Detect which cell encompasses the target text, then output its [X, Y] center coordinate. 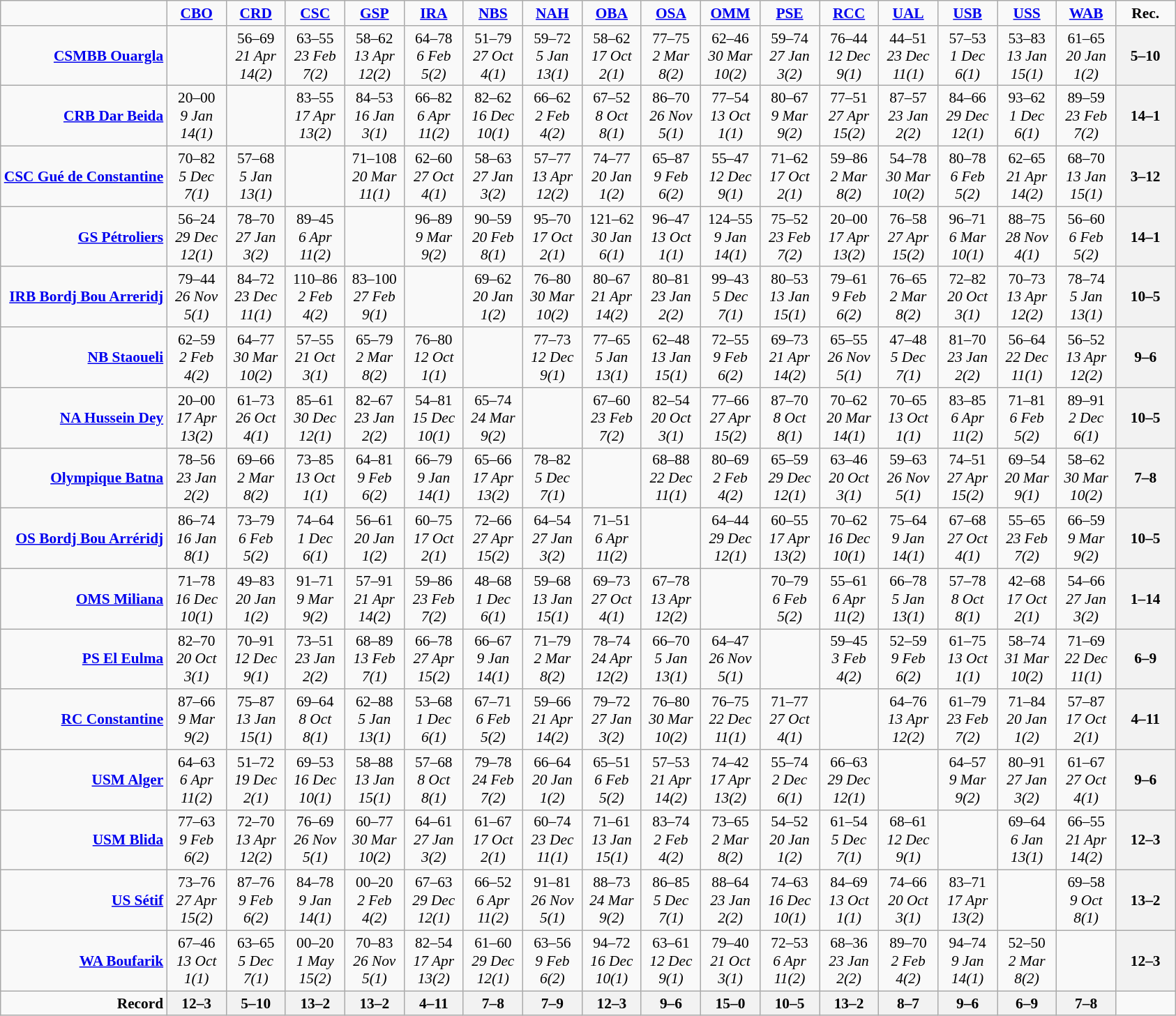
1–14 [1145, 598]
87–708 Oct 8(1) [790, 418]
69–5316 Dec 10(1) [315, 780]
74–7720 Jan 1(2) [611, 177]
54–8115 Dec 10(1) [434, 418]
66–6420 Jan 1(2) [552, 780]
US Sétif [84, 901]
68–8822 Dec 11(1) [671, 478]
78–745 Jan 13(1) [1087, 297]
66–7827 Apr 15(2) [434, 660]
88–7324 Mar 9(2) [611, 901]
NB Staoueli [84, 357]
66–526 Apr 11(2) [492, 901]
66–6329 Dec 12(1) [848, 780]
NA Hussein Dey [84, 418]
47–485 Dec 7(1) [908, 357]
68–8913 Feb 7(1) [374, 660]
76–652 Mar 8(2) [908, 297]
78–7027 Jan 3(2) [255, 237]
PSE [790, 13]
83–856 Apr 11(2) [968, 418]
79–4021 Oct 3(1) [730, 961]
71–8420 Jan 1(2) [1027, 720]
61–6717 Oct 2(1) [492, 840]
67–716 Feb 5(2) [492, 720]
57–9121 Apr 14(2) [374, 598]
67–7813 Apr 12(2) [671, 598]
71–6217 Oct 2(1) [790, 177]
95–7017 Oct 2(1) [552, 237]
75–649 Jan 14(1) [908, 538]
73–796 Feb 5(2) [255, 538]
59–7427 Jan 3(2) [790, 56]
66–599 Mar 9(2) [1087, 538]
71–7727 Oct 4(1) [790, 720]
124–559 Jan 14(1) [730, 237]
42–6817 Oct 2(1) [1027, 598]
73–8513 Oct 1(1) [315, 478]
62–6027 Oct 4(1) [434, 177]
70–825 Dec 7(1) [197, 177]
64–7613 Apr 12(2) [908, 720]
87–769 Feb 6(2) [255, 901]
83–10027 Feb 9(1) [374, 297]
63–5523 Feb 7(2) [315, 56]
60–5517 Apr 13(2) [790, 538]
Rec. [1145, 13]
67–6827 Oct 4(1) [968, 538]
91–8126 Nov 5(1) [552, 901]
83–7117 Apr 13(2) [968, 901]
54–6627 Jan 3(2) [1087, 598]
67–528 Oct 8(1) [611, 116]
68–3623 Jan 2(2) [848, 961]
91–719 Mar 9(2) [315, 598]
82–5420 Oct 3(1) [671, 418]
66–799 Jan 14(1) [434, 478]
74–6620 Oct 3(1) [908, 901]
GSP [374, 13]
63–569 Feb 6(2) [552, 961]
58–6217 Oct 2(1) [611, 56]
61–7513 Oct 1(1) [968, 660]
80–8123 Jan 2(2) [671, 297]
57–8717 Oct 2(1) [1087, 720]
WA Boufarik [84, 961]
60–7423 Dec 11(1) [552, 840]
79–7824 Feb 7(2) [492, 780]
GS Pétroliers [84, 237]
72–7013 Apr 12(2) [255, 840]
53–681 Dec 6(1) [434, 720]
56–6120 Jan 1(2) [374, 538]
72–559 Feb 6(2) [730, 357]
3–12 [1145, 177]
94–749 Jan 14(1) [968, 961]
73–652 Mar 8(2) [730, 840]
68–6112 Dec 9(1) [908, 840]
80–6721 Apr 14(2) [611, 297]
57–685 Jan 13(1) [255, 177]
71–10820 Mar 11(1) [374, 177]
77–5127 Apr 15(2) [848, 116]
70–796 Feb 5(2) [790, 598]
77–6627 Apr 15(2) [730, 418]
59–6326 Nov 5(1) [908, 478]
61–7923 Feb 7(2) [968, 720]
54–7830 Mar 10(2) [908, 177]
65–7424 Mar 9(2) [492, 418]
76–4412 Dec 9(1) [848, 56]
71–792 Mar 8(2) [552, 660]
RCC [848, 13]
70–6513 Oct 1(1) [908, 418]
82–6723 Jan 2(2) [374, 418]
51–7219 Dec 2(1) [255, 780]
64–4726 Nov 5(1) [730, 660]
70–9112 Dec 9(1) [255, 660]
61–6727 Oct 4(1) [1087, 780]
76–5827 Apr 15(2) [908, 237]
PS El Eulma [84, 660]
69–646 Jan 13(1) [1027, 840]
84–6629 Dec 12(1) [968, 116]
70–6220 Mar 14(1) [848, 418]
57–7713 Apr 12(2) [552, 177]
77–752 Mar 8(2) [671, 56]
64–7730 Mar 10(2) [255, 357]
78–825 Dec 7(1) [552, 478]
96–4713 Oct 1(1) [671, 237]
57–5521 Oct 3(1) [315, 357]
61–545 Dec 7(1) [848, 840]
77–655 Jan 13(1) [611, 357]
58–8813 Jan 15(1) [374, 780]
70–7313 Apr 12(2) [1027, 297]
Olympique Batna [84, 478]
121–6230 Jan 6(1) [611, 237]
00–201 May 15(2) [315, 961]
81–7023 Jan 2(2) [968, 357]
80–5313 Jan 15(1) [790, 297]
82–5417 Apr 13(2) [434, 961]
110–862 Feb 4(2) [315, 297]
83–742 Feb 4(2) [671, 840]
00–202 Feb 4(2) [374, 901]
UAL [908, 13]
68–7013 Jan 15(1) [1087, 177]
57–531 Dec 6(1) [968, 56]
USB [968, 13]
70–8326 Nov 5(1) [374, 961]
63–655 Dec 7(1) [255, 961]
79–4426 Nov 5(1) [197, 297]
OS Bordj Bou Arréridj [84, 538]
87–5723 Jan 2(2) [908, 116]
OSA [671, 13]
69–7327 Oct 4(1) [611, 598]
73–7627 Apr 15(2) [197, 901]
99–435 Dec 7(1) [730, 297]
66–826 Apr 11(2) [434, 116]
90–5920 Feb 8(1) [492, 237]
61–7326 Oct 4(1) [255, 418]
69–662 Mar 8(2) [255, 478]
66–5521 Apr 14(2) [1087, 840]
88–7528 Nov 4(1) [1027, 237]
82–6216 Dec 10(1) [492, 116]
74–641 Dec 6(1) [315, 538]
79–7227 Jan 3(2) [611, 720]
72–536 Apr 11(2) [790, 961]
52–599 Feb 6(2) [908, 660]
USM Alger [84, 780]
96–899 Mar 9(2) [434, 237]
76–6926 Nov 5(1) [315, 840]
55–616 Apr 11(2) [848, 598]
52–502 Mar 8(2) [1027, 961]
59–862 Mar 8(2) [848, 177]
75–5223 Feb 7(2) [790, 237]
69–648 Oct 8(1) [315, 720]
93–621 Dec 6(1) [1027, 116]
74–5127 Apr 15(2) [968, 478]
86–855 Dec 7(1) [671, 901]
USS [1027, 13]
57–688 Oct 8(1) [434, 780]
20–009 Jan 14(1) [197, 116]
78–5623 Jan 2(2) [197, 478]
77–7312 Dec 9(1) [552, 357]
86–7026 Nov 5(1) [671, 116]
64–786 Feb 5(2) [434, 56]
56–5213 Apr 12(2) [1087, 357]
58–7431 Mar 10(2) [1027, 660]
62–592 Feb 4(2) [197, 357]
69–589 Oct 8(1) [1087, 901]
74–6316 Dec 10(1) [790, 901]
66–679 Jan 14(1) [492, 660]
69–6220 Jan 1(2) [492, 297]
CRD [255, 13]
86–7416 Jan 8(1) [197, 538]
CSC [315, 13]
64–6127 Jan 3(2) [434, 840]
65–516 Feb 5(2) [611, 780]
7–9 [552, 1003]
NBS [492, 13]
CRB Dar Beida [84, 116]
55–6523 Feb 7(2) [1027, 538]
54–5220 Jan 1(2) [790, 840]
56–6921 Apr 14(2) [255, 56]
59–725 Jan 13(1) [552, 56]
82–7020 Oct 3(1) [197, 660]
64–4429 Dec 12(1) [730, 538]
55–742 Dec 6(1) [790, 780]
65–5929 Dec 12(1) [790, 478]
76–7522 Dec 11(1) [730, 720]
63–4620 Oct 3(1) [848, 478]
79–619 Feb 6(2) [848, 297]
80–692 Feb 4(2) [730, 478]
58–6230 Mar 10(2) [1087, 478]
67–6329 Dec 12(1) [434, 901]
65–5526 Nov 5(1) [848, 357]
76–8012 Oct 1(1) [434, 357]
69–7321 Apr 14(2) [790, 357]
61–6029 Dec 12(1) [492, 961]
67–6023 Feb 7(2) [611, 418]
66–705 Jan 13(1) [671, 660]
59–6621 Apr 14(2) [552, 720]
56–606 Feb 5(2) [1087, 237]
87–669 Mar 9(2) [197, 720]
84–789 Jan 14(1) [315, 901]
84–7223 Dec 11(1) [255, 297]
60–7730 Mar 10(2) [374, 840]
USM Blida [84, 840]
OMM [730, 13]
88–6423 Jan 2(2) [730, 901]
72–8220 Oct 3(1) [968, 297]
64–579 Mar 9(2) [968, 780]
IRB Bordj Bou Arreridj [84, 297]
66–785 Jan 13(1) [908, 598]
58–6327 Jan 3(2) [492, 177]
53–8313 Jan 15(1) [1027, 56]
59–453 Feb 4(2) [848, 660]
78–7424 Apr 12(2) [611, 660]
58–6213 Apr 12(2) [374, 56]
94–7216 Dec 10(1) [611, 961]
89–702 Feb 4(2) [908, 961]
64–5427 Jan 3(2) [552, 538]
89–5923 Feb 7(2) [1087, 116]
59–6813 Jan 15(1) [552, 598]
85–6130 Dec 12(1) [315, 418]
75–8713 Jan 15(1) [255, 720]
63–6112 Dec 9(1) [671, 961]
OMS Miliana [84, 598]
89–912 Dec 6(1) [1087, 418]
73–5123 Jan 2(2) [315, 660]
77–5413 Oct 1(1) [730, 116]
56–2429 Dec 12(1) [197, 237]
64–636 Apr 11(2) [197, 780]
15–0 [730, 1003]
71–816 Feb 5(2) [1027, 418]
65–879 Feb 6(2) [671, 177]
71–6113 Jan 15(1) [611, 840]
CSC Gué de Constantine [84, 177]
80–9127 Jan 3(2) [1027, 780]
84–5316 Jan 3(1) [374, 116]
56–6422 Dec 11(1) [1027, 357]
84–6913 Oct 1(1) [848, 901]
89–456 Apr 11(2) [315, 237]
80–679 Mar 9(2) [790, 116]
55–4712 Dec 9(1) [730, 177]
77–639 Feb 6(2) [197, 840]
62–6521 Apr 14(2) [1027, 177]
83–5517 Apr 13(2) [315, 116]
49–8320 Jan 1(2) [255, 598]
57–788 Oct 8(1) [968, 598]
71–6922 Dec 11(1) [1087, 660]
72–6627 Apr 15(2) [492, 538]
67–4613 Oct 1(1) [197, 961]
74–4217 Apr 13(2) [730, 780]
69–5420 Mar 9(1) [1027, 478]
59–8623 Feb 7(2) [434, 598]
57–5321 Apr 14(2) [671, 780]
62–885 Jan 13(1) [374, 720]
OBA [611, 13]
70–6216 Dec 10(1) [848, 538]
Record [84, 1003]
62–4630 Mar 10(2) [730, 56]
RC Constantine [84, 720]
80–786 Feb 5(2) [968, 177]
64–819 Feb 6(2) [374, 478]
71–7816 Dec 10(1) [197, 598]
51–7927 Oct 4(1) [492, 56]
CSMBB Ouargla [84, 56]
71–516 Apr 11(2) [611, 538]
65–792 Mar 8(2) [374, 357]
48–681 Dec 6(1) [492, 598]
WAB [1087, 13]
62–4813 Jan 15(1) [671, 357]
8–7 [908, 1003]
96–716 Mar 10(1) [968, 237]
CBO [197, 13]
44–5123 Dec 11(1) [908, 56]
NAH [552, 13]
66–622 Feb 4(2) [552, 116]
61–6520 Jan 1(2) [1087, 56]
65–6617 Apr 13(2) [492, 478]
IRA [434, 13]
60–7517 Oct 2(1) [434, 538]
